Determine the [X, Y] coordinate at the center of the cell enclosing the given text.  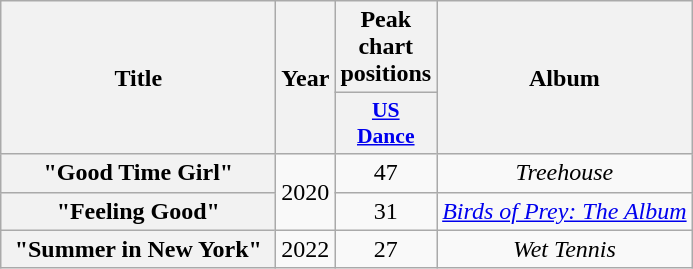
Wet Tennis [564, 249]
Title [138, 78]
47 [386, 173]
Treehouse [564, 173]
"Summer in New York" [138, 249]
31 [386, 211]
Album [564, 78]
2020 [306, 192]
Birds of Prey: The Album [564, 211]
Year [306, 78]
"Feeling Good" [138, 211]
2022 [306, 249]
USDance [386, 124]
27 [386, 249]
Peak chart positions [386, 47]
"Good Time Girl" [138, 173]
